Detect which cell encompasses the target text, then output its [x, y] center coordinate. 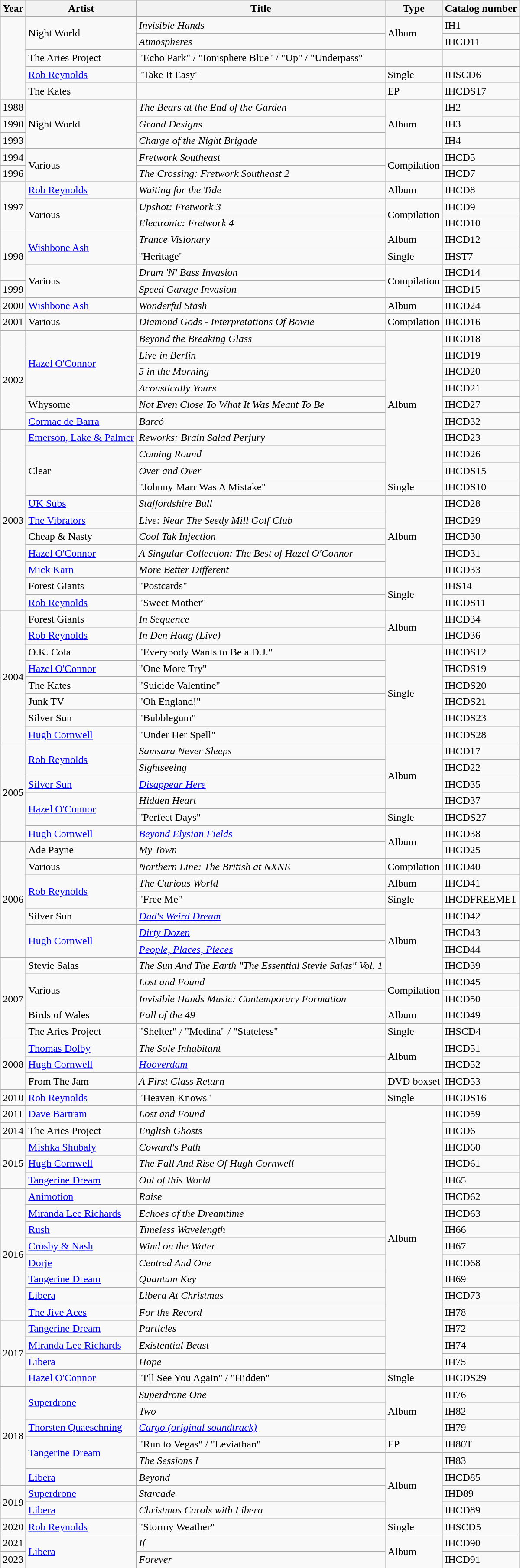
IHCD19 [481, 355]
Barcó [261, 421]
"Sweet Mother" [261, 603]
IH1 [481, 25]
IHCDS10 [481, 487]
IH67 [481, 1246]
Charge of the Night Brigade [261, 140]
IHCD11 [481, 42]
IHCD21 [481, 388]
IHCDS27 [481, 817]
Over and Over [261, 470]
For the Record [261, 1312]
DVD boxset [414, 1081]
"I'll See You Again" / "Hidden" [261, 1378]
Artist [81, 9]
Hidden Heart [261, 801]
Cheap & Nasty [81, 537]
IHCD52 [481, 1065]
IHCD28 [481, 504]
Electronic: Fretwork 4 [261, 223]
Upshot: Fretwork 3 [261, 207]
In Den Haag (Live) [261, 636]
Beyond Elysian Fields [261, 834]
IHCDS20 [481, 685]
IHCD14 [481, 273]
Wind on the Water [261, 1246]
IHCD59 [481, 1114]
Mishka Shubaly [81, 1147]
Existential Beast [261, 1345]
Cargo (original soundtrack) [261, 1428]
Quantum Key [261, 1279]
IHCDS16 [481, 1098]
"Suicide Valentine" [261, 685]
2014 [13, 1131]
"Run to Vegas" / "Leviathan" [261, 1444]
IHCD42 [481, 916]
UK Subs [81, 504]
"Free Me" [261, 900]
2019 [13, 1502]
Centred And One [261, 1263]
The Bears at the End of the Garden [261, 108]
IH69 [481, 1279]
Type [414, 9]
IHCDS17 [481, 91]
IHCD34 [481, 619]
Out of this World [261, 1180]
IHCD62 [481, 1196]
Clear [81, 470]
Waiting for the Tide [261, 190]
Fall of the 49 [261, 1015]
Timeless Wavelength [261, 1229]
Catalog number [481, 9]
IH78 [481, 1312]
Trance Visionary [261, 240]
IHCD33 [481, 570]
Thorsten Quaeschning [81, 1428]
Live in Berlin [261, 355]
IHCD24 [481, 306]
Beyond the Breaking Glass [261, 339]
IHCD12 [481, 240]
"Everybody Wants to Be a D.J." [261, 652]
Stevie Salas [81, 965]
Reworks: Brain Salad Perjury [261, 437]
"Take It Easy" [261, 75]
2005 [13, 792]
Starcade [261, 1493]
Wonderful Stash [261, 306]
Animotion [81, 1196]
IHCD61 [481, 1164]
IHCDS21 [481, 701]
2002 [13, 380]
IHCDS23 [481, 718]
Crosby & Nash [81, 1246]
Disappear Here [261, 784]
"One More Try" [261, 668]
IH4 [481, 140]
Hooverdam [261, 1065]
2020 [13, 1526]
IHCD35 [481, 784]
IHCD51 [481, 1048]
In Sequence [261, 619]
2011 [13, 1114]
"Johnny Marr Was A Mistake" [261, 487]
IH75 [481, 1362]
2021 [13, 1543]
Acoustically Yours [261, 388]
IHCD41 [481, 883]
1990 [13, 124]
Invisible Hands [261, 25]
Fretwork Southeast [261, 157]
1997 [13, 206]
IHCD36 [481, 636]
IH72 [481, 1329]
Beyond [261, 1477]
IHCD89 [481, 1510]
Ade Payne [81, 850]
"Stormy Weather" [261, 1526]
IHCDS11 [481, 603]
IHCD39 [481, 965]
2015 [13, 1164]
Samsara Never Sleeps [261, 751]
IH76 [481, 1395]
Diamond Gods - Interpretations Of Bowie [261, 322]
IHCD9 [481, 207]
IH65 [481, 1180]
Atmospheres [261, 42]
2006 [13, 900]
2008 [13, 1065]
IHCD25 [481, 850]
IHCD27 [481, 404]
IHSCD6 [481, 75]
IHSCD5 [481, 1526]
2007 [13, 998]
IHCD8 [481, 190]
IHS14 [481, 586]
1999 [13, 289]
IHCD90 [481, 1543]
IHCDS28 [481, 735]
IHCD10 [481, 223]
1993 [13, 140]
"Postcards" [261, 586]
The Curious World [261, 883]
1998 [13, 256]
IHCD53 [481, 1081]
IH83 [481, 1460]
The Sessions I [261, 1460]
2003 [13, 520]
1996 [13, 173]
IH82 [481, 1411]
Hope [261, 1362]
Echoes of the Dreamtime [261, 1213]
Not Even Close To What It Was Meant To Be [261, 404]
IHCD7 [481, 173]
Title [261, 9]
IHCD85 [481, 1477]
Dave Bartram [81, 1114]
The Vibrators [81, 520]
"Heaven Knows" [261, 1098]
5 in the Morning [261, 372]
2017 [13, 1353]
IH79 [481, 1428]
Drum 'N' Bass Invasion [261, 273]
IHCDS29 [481, 1378]
English Ghosts [261, 1131]
Year [13, 9]
Superdrone One [261, 1395]
IHCD29 [481, 520]
IHCD44 [481, 949]
IHCD20 [481, 372]
IHCD49 [481, 1015]
Dad's Weird Dream [261, 916]
My Town [261, 850]
The Jive Aces [81, 1312]
Rush [81, 1229]
Raise [261, 1196]
IHCD15 [481, 289]
IHCD23 [481, 437]
"Under Her Spell" [261, 735]
IH80T [481, 1444]
Birds of Wales [81, 1015]
2004 [13, 677]
IHCD43 [481, 932]
IHCD26 [481, 454]
IH2 [481, 108]
IHCD32 [481, 421]
"Heritage" [261, 256]
Cormac de Barra [81, 421]
IHCDS12 [481, 652]
Libera At Christmas [261, 1296]
IHCD18 [481, 339]
2018 [13, 1436]
Grand Designs [261, 124]
Invisible Hands Music: Contemporary Formation [261, 998]
IHCD16 [481, 322]
IHCDS19 [481, 668]
2000 [13, 306]
IHCD91 [481, 1560]
IHCD45 [481, 982]
"Perfect Days" [261, 817]
More Better Different [261, 570]
The Crossing: Fretwork Southeast 2 [261, 173]
1988 [13, 108]
Junk TV [81, 701]
IH74 [481, 1345]
IHCD31 [481, 553]
IHCD50 [481, 998]
IHCD6 [481, 1131]
IHCD5 [481, 157]
2010 [13, 1098]
IHST7 [481, 256]
"Shelter" / "Medina" / "Stateless" [261, 1032]
IHCDS15 [481, 470]
IH3 [481, 124]
If [261, 1543]
A First Class Return [261, 1081]
IHCD37 [481, 801]
Two [261, 1411]
Live: Near The Seedy Mill Golf Club [261, 520]
2023 [13, 1560]
Emerson, Lake & Palmer [81, 437]
IHCD60 [481, 1147]
Mick Karn [81, 570]
Cool Tak Injection [261, 537]
Forever [261, 1560]
The Sole Inhabitant [261, 1048]
Coward's Path [261, 1147]
A Singular Collection: The Best of Hazel O'Connor [261, 553]
IHCDFREEME1 [481, 900]
1994 [13, 157]
IHCD30 [481, 537]
IHCD17 [481, 751]
IH66 [481, 1229]
Sightseeing [261, 768]
2001 [13, 322]
Coming Round [261, 454]
O.K. Cola [81, 652]
"Oh England!" [261, 701]
IHSCD4 [481, 1032]
Speed Garage Invasion [261, 289]
The Fall And Rise Of Hugh Cornwell [261, 1164]
Northern Line: The British at NXNE [261, 867]
"Bubblegum" [261, 718]
Thomas Dolby [81, 1048]
IHCD63 [481, 1213]
"Echo Park" / "Ionisphere Blue" / "Up" / "Underpass" [261, 58]
IHD89 [481, 1493]
Dorje [81, 1263]
Particles [261, 1329]
People, Places, Pieces [261, 949]
IHCD22 [481, 768]
From The Jam [81, 1081]
Christmas Carols with Libera [261, 1510]
2016 [13, 1254]
IHCD73 [481, 1296]
IHCD38 [481, 834]
The Sun And The Earth "The Essential Stevie Salas" Vol. 1 [261, 965]
IHCD40 [481, 867]
Dirty Dozen [261, 932]
IHCD68 [481, 1263]
Staffordshire Bull [261, 504]
Whysome [81, 404]
